Capture the cell that displays the provided text and extract its (x, y) central coordinate. 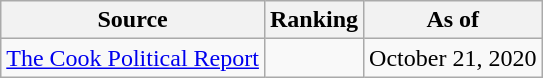
Source (133, 20)
Ranking (314, 20)
The Cook Political Report (133, 58)
As of (453, 20)
October 21, 2020 (453, 58)
